Scan for the cell matching the given text and deliver its (x, y) coordinate at center. 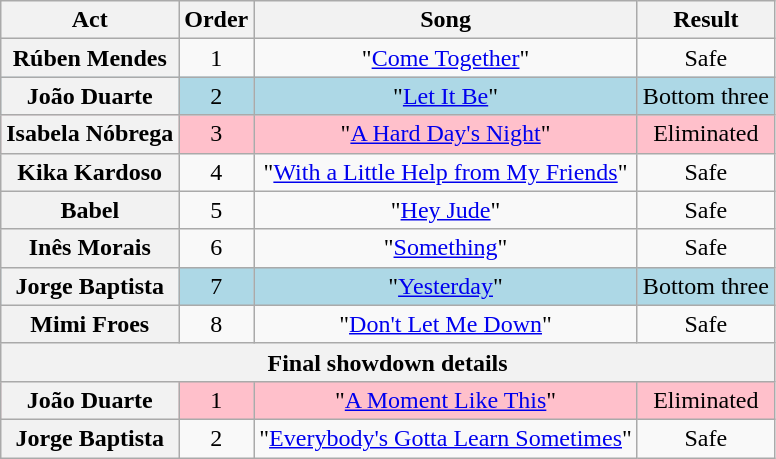
Song (446, 20)
Babel (90, 210)
"Something" (446, 248)
"Yesterday" (446, 286)
Mimi Froes (90, 324)
"With a Little Help from My Friends" (446, 172)
Inês Morais (90, 248)
"Hey Jude" (446, 210)
Rúben Mendes (90, 58)
Result (706, 20)
Kika Kardoso (90, 172)
4 (216, 172)
5 (216, 210)
7 (216, 286)
6 (216, 248)
"Don't Let Me Down" (446, 324)
Final showdown details (388, 362)
3 (216, 134)
"A Hard Day's Night" (446, 134)
8 (216, 324)
Act (90, 20)
"Everybody's Gotta Learn Sometimes" (446, 438)
Isabela Nóbrega (90, 134)
Order (216, 20)
"A Moment Like This" (446, 400)
"Come Together" (446, 58)
"Let It Be" (446, 96)
